Identify which cell holds the provided text, then report its (X, Y) central coordinate. 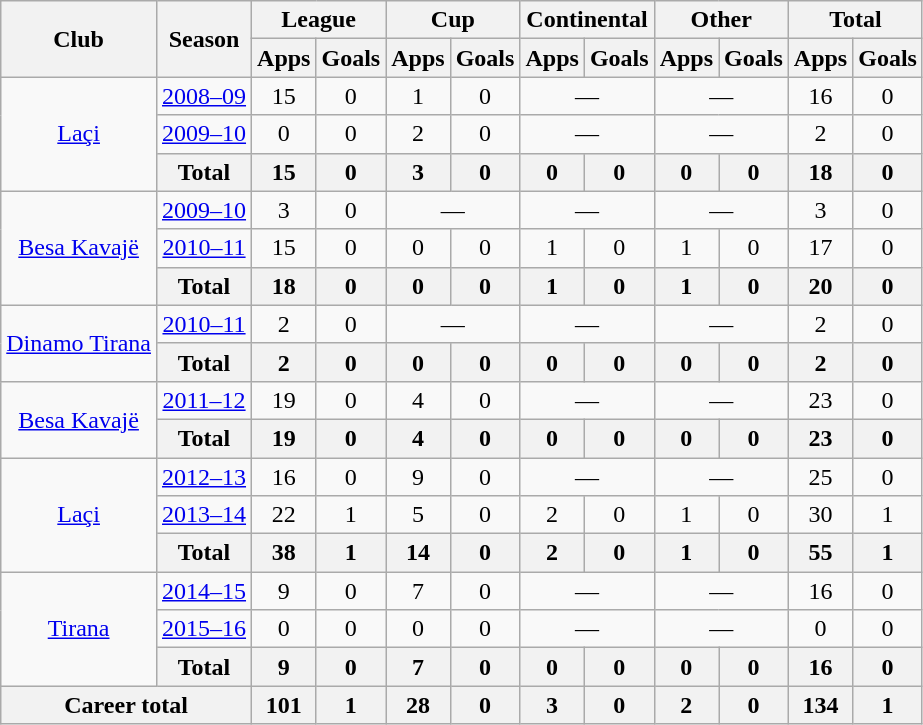
League (319, 20)
Cup (453, 20)
2012–13 (204, 477)
2011–12 (204, 400)
2013–14 (204, 515)
2014–15 (204, 591)
2015–16 (204, 629)
20 (820, 286)
28 (418, 705)
Other (721, 20)
2008–09 (204, 96)
5 (418, 515)
25 (820, 477)
134 (820, 705)
101 (284, 705)
17 (820, 248)
22 (284, 515)
55 (820, 553)
Season (204, 39)
30 (820, 515)
Career total (126, 705)
Dinamo Tirana (79, 343)
Tirana (79, 629)
38 (284, 553)
Continental (587, 20)
14 (418, 553)
Club (79, 39)
